Locate the cell with the specified text and output its (x, y) center coordinate. 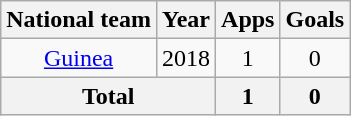
Total (108, 96)
National team (79, 20)
Goals (315, 20)
Year (186, 20)
2018 (186, 58)
Guinea (79, 58)
Apps (248, 20)
